Return the (x, y) coordinate for the center point of the cell that contains the specified text.  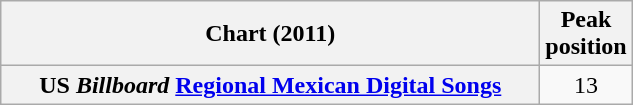
US Billboard Regional Mexican Digital Songs (270, 85)
Chart (2011) (270, 34)
Peakposition (586, 34)
13 (586, 85)
